Find where the given text appears and provide that cell's center as (X, Y) coordinate. 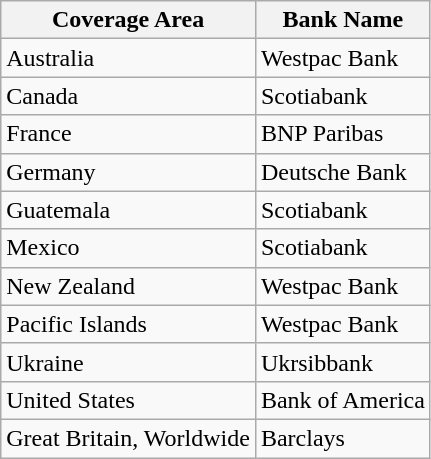
United States (128, 400)
Pacific Islands (128, 324)
Guatemala (128, 210)
Bank of America (342, 400)
Canada (128, 96)
Mexico (128, 248)
Deutsche Bank (342, 172)
France (128, 134)
BNP Paribas (342, 134)
Barclays (342, 438)
Coverage Area (128, 20)
Ukraine (128, 362)
Bank Name (342, 20)
Australia (128, 58)
Ukrsibbank (342, 362)
Great Britain, Worldwide (128, 438)
New Zealand (128, 286)
Germany (128, 172)
